Determine the (x, y) coordinate at the center of the cell enclosing the given text.  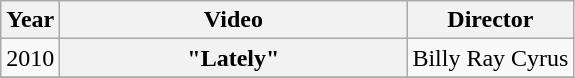
Director (490, 20)
"Lately" (234, 58)
Video (234, 20)
Year (30, 20)
2010 (30, 58)
Billy Ray Cyrus (490, 58)
